Search for the cell housing the specified text and yield its (X, Y) center coordinate. 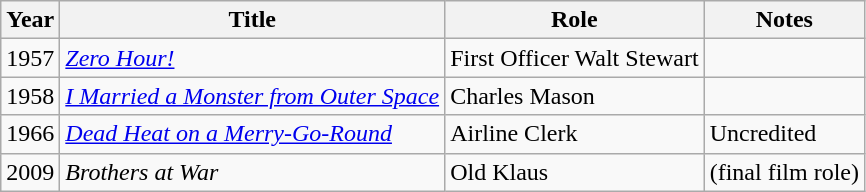
(final film role) (784, 172)
Title (252, 20)
1957 (30, 58)
Brothers at War (252, 172)
First Officer Walt Stewart (575, 58)
Uncredited (784, 134)
Old Klaus (575, 172)
Year (30, 20)
Airline Clerk (575, 134)
Notes (784, 20)
I Married a Monster from Outer Space (252, 96)
Dead Heat on a Merry-Go-Round (252, 134)
2009 (30, 172)
Role (575, 20)
Charles Mason (575, 96)
Zero Hour! (252, 58)
1966 (30, 134)
1958 (30, 96)
